Find where the given text appears and provide that cell's center as (x, y) coordinate. 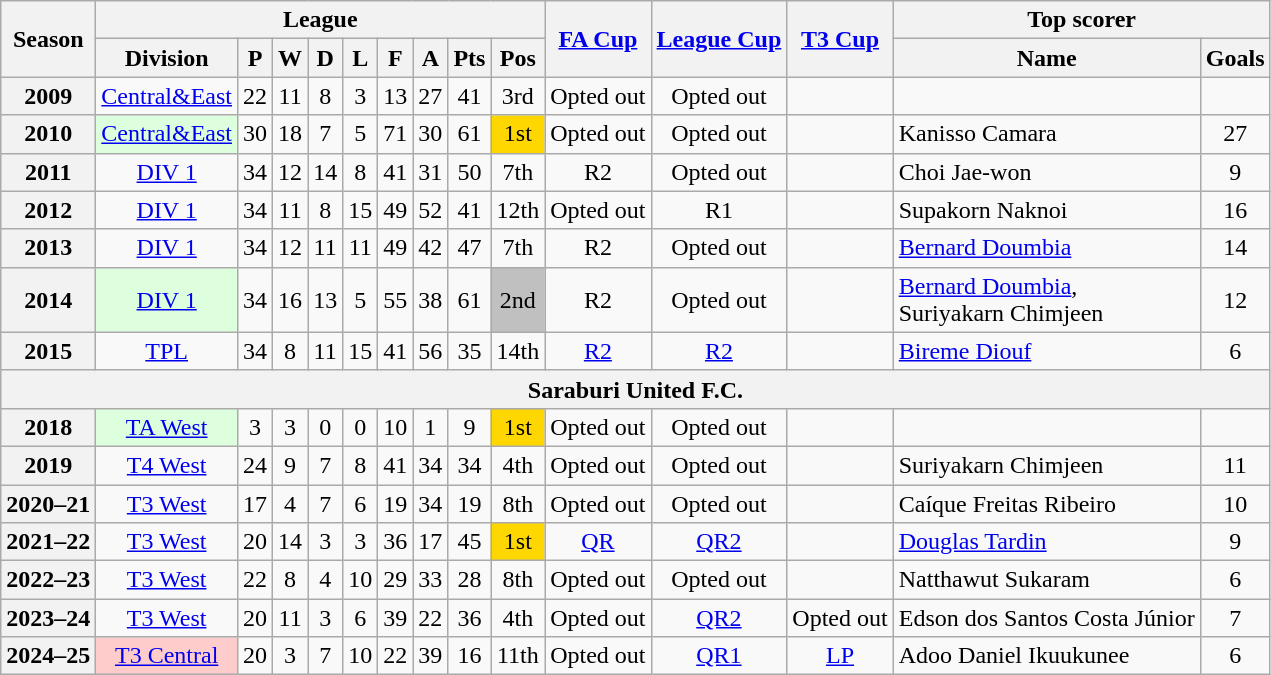
F (396, 58)
2020–21 (48, 503)
56 (430, 351)
T4 West (167, 465)
L (360, 58)
League (320, 20)
Kanisso Camara (1046, 134)
Edson dos Santos Costa Júnior (1046, 618)
TA West (167, 427)
50 (470, 172)
Adoo Daniel Ikuukunee (1046, 656)
LP (840, 656)
11th (518, 656)
Pts (470, 58)
2022–23 (48, 580)
55 (396, 300)
Name (1046, 58)
3rd (518, 96)
31 (430, 172)
Caíque Freitas Ribeiro (1046, 503)
2021–22 (48, 542)
42 (430, 248)
League Cup (719, 39)
14th (518, 351)
Bernard Doumbia (1046, 248)
2023–24 (48, 618)
QR (598, 542)
12th (518, 210)
2nd (518, 300)
Bireme Diouf (1046, 351)
QR1 (719, 656)
Bernard Doumbia, Suriyakarn Chimjeen (1046, 300)
2013 (48, 248)
1 (430, 427)
35 (470, 351)
2024–25 (48, 656)
Saraburi United F.C. (636, 389)
2009 (48, 96)
Douglas Tardin (1046, 542)
Supakorn Naknoi (1046, 210)
2014 (48, 300)
W (290, 58)
24 (256, 465)
Pos (518, 58)
18 (290, 134)
2012 (48, 210)
TPL (167, 351)
2018 (48, 427)
45 (470, 542)
A (430, 58)
47 (470, 248)
38 (430, 300)
2019 (48, 465)
Top scorer (1082, 20)
Suriyakarn Chimjeen (1046, 465)
T3 Cup (840, 39)
2015 (48, 351)
P (256, 58)
Season (48, 39)
71 (396, 134)
2010 (48, 134)
Goals (1235, 58)
FA Cup (598, 39)
2011 (48, 172)
Choi Jae-won (1046, 172)
28 (470, 580)
R1 (719, 210)
D (326, 58)
Division (167, 58)
52 (430, 210)
T3 Central (167, 656)
29 (396, 580)
Natthawut Sukaram (1046, 580)
33 (430, 580)
